Locate the cell with the specified text and output its [x, y] center coordinate. 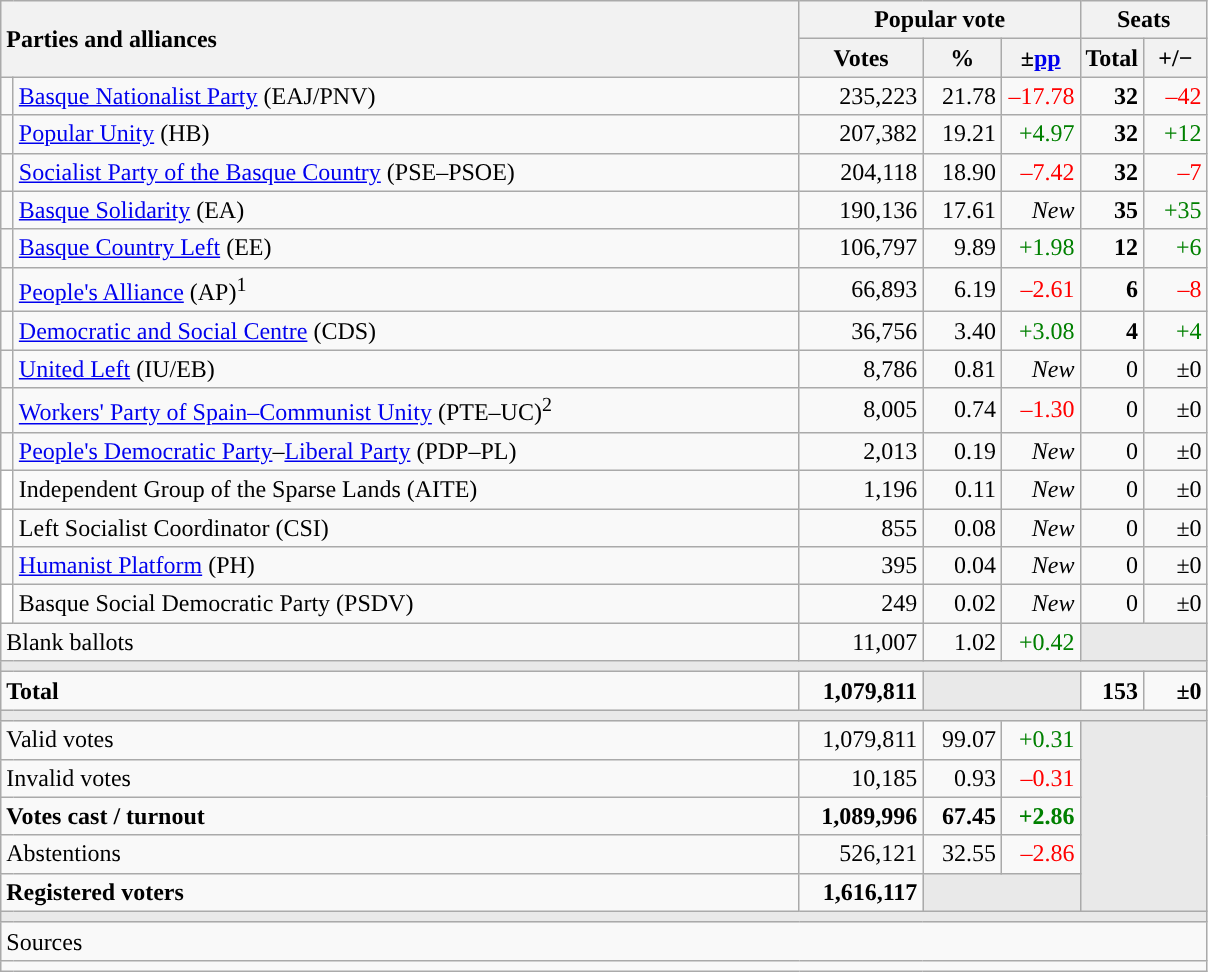
Votes [861, 58]
Valid votes [400, 740]
9.89 [962, 248]
207,382 [861, 134]
0.02 [962, 604]
+1.98 [1040, 248]
+4 [1176, 331]
–7.42 [1040, 172]
+0.31 [1040, 740]
Seats [1144, 20]
21.78 [962, 96]
0.11 [962, 489]
0.19 [962, 451]
1.02 [962, 642]
Registered voters [400, 892]
People's Alliance (AP)1 [406, 290]
+2.86 [1040, 816]
Humanist Platform (PH) [406, 566]
+12 [1176, 134]
Blank ballots [400, 642]
10,185 [861, 778]
+3.08 [1040, 331]
–2.86 [1040, 854]
8,005 [861, 410]
Invalid votes [400, 778]
106,797 [861, 248]
8,786 [861, 369]
11,007 [861, 642]
395 [861, 566]
4 [1112, 331]
+35 [1176, 210]
Popular vote [940, 20]
Votes cast / turnout [400, 816]
–42 [1176, 96]
6 [1112, 290]
–7 [1176, 172]
0.93 [962, 778]
3.40 [962, 331]
1,616,117 [861, 892]
6.19 [962, 290]
1,089,996 [861, 816]
35 [1112, 210]
153 [1112, 691]
+4.97 [1040, 134]
12 [1112, 248]
+/− [1176, 58]
526,121 [861, 854]
–17.78 [1040, 96]
Left Socialist Coordinator (CSI) [406, 528]
855 [861, 528]
Basque Solidarity (EA) [406, 210]
2,013 [861, 451]
–0.31 [1040, 778]
Socialist Party of the Basque Country (PSE–PSOE) [406, 172]
1,196 [861, 489]
0.81 [962, 369]
Basque Nationalist Party (EAJ/PNV) [406, 96]
+6 [1176, 248]
–2.61 [1040, 290]
67.45 [962, 816]
32.55 [962, 854]
Basque Country Left (EE) [406, 248]
190,136 [861, 210]
18.90 [962, 172]
+0.42 [1040, 642]
235,223 [861, 96]
Democratic and Social Centre (CDS) [406, 331]
66,893 [861, 290]
0.74 [962, 410]
19.21 [962, 134]
Workers' Party of Spain–Communist Unity (PTE–UC)2 [406, 410]
Abstentions [400, 854]
Basque Social Democratic Party (PSDV) [406, 604]
% [962, 58]
–8 [1176, 290]
204,118 [861, 172]
Independent Group of the Sparse Lands (AITE) [406, 489]
0.08 [962, 528]
±pp [1040, 58]
99.07 [962, 740]
People's Democratic Party–Liberal Party (PDP–PL) [406, 451]
0.04 [962, 566]
Parties and alliances [400, 39]
Sources [604, 941]
Popular Unity (HB) [406, 134]
17.61 [962, 210]
36,756 [861, 331]
United Left (IU/EB) [406, 369]
249 [861, 604]
–1.30 [1040, 410]
